Identify which cell holds the provided text, then report its [x, y] central coordinate. 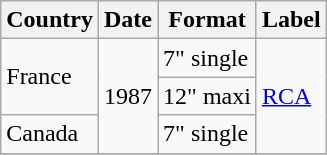
RCA [291, 96]
France [50, 77]
12" maxi [208, 96]
Country [50, 20]
Date [128, 20]
Format [208, 20]
1987 [128, 96]
Label [291, 20]
Canada [50, 134]
